Search for the cell housing the specified text and yield its (X, Y) center coordinate. 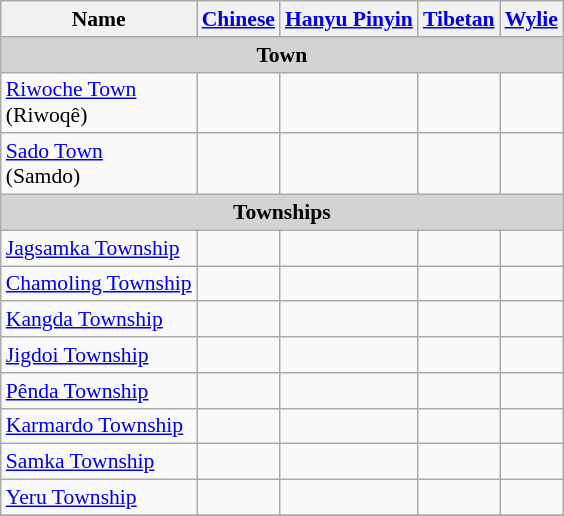
Chinese (238, 19)
Hanyu Pinyin (349, 19)
Chamoling Township (99, 284)
Town (282, 55)
Jigdoi Township (99, 355)
Samka Township (99, 462)
Tibetan (459, 19)
Riwoche Town(Riwoqê) (99, 102)
Yeru Township (99, 498)
Wylie (532, 19)
Pênda Township (99, 391)
Kangda Township (99, 320)
Townships (282, 213)
Jagsamka Township (99, 248)
Karmardo Township (99, 426)
Sado Town(Samdo) (99, 164)
Name (99, 19)
